Find where the given text appears and provide that cell's center as (x, y) coordinate. 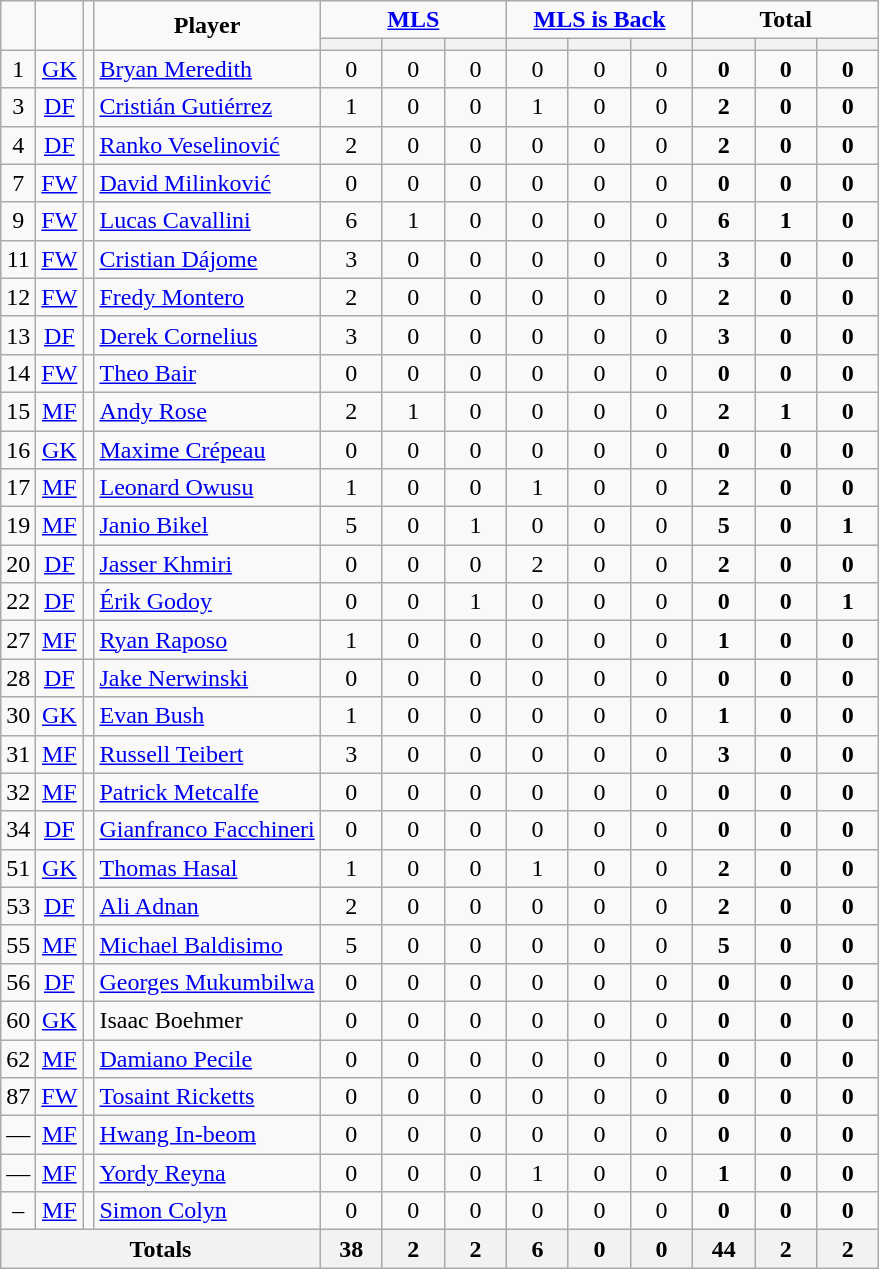
14 (18, 373)
Tosaint Ricketts (207, 1097)
Yordy Reyna (207, 1173)
Totals (160, 1249)
Maxime Crépeau (207, 449)
55 (18, 944)
87 (18, 1097)
MLS (413, 20)
Georges Mukumbilwa (207, 982)
Damiano Pecile (207, 1059)
Patrick Metcalfe (207, 792)
34 (18, 830)
60 (18, 1020)
Ryan Raposo (207, 640)
Isaac Boehmer (207, 1020)
Janio Bikel (207, 526)
Gianfranco Facchineri (207, 830)
19 (18, 526)
62 (18, 1059)
7 (18, 183)
– (18, 1211)
31 (18, 754)
Érik Godoy (207, 602)
22 (18, 602)
53 (18, 906)
16 (18, 449)
Cristián Gutiérrez (207, 107)
Bryan Meredith (207, 69)
13 (18, 335)
27 (18, 640)
30 (18, 716)
Player (207, 26)
Fredy Montero (207, 297)
56 (18, 982)
38 (351, 1249)
17 (18, 488)
9 (18, 221)
Andy Rose (207, 411)
12 (18, 297)
Theo Bair (207, 373)
20 (18, 564)
Lucas Cavallini (207, 221)
32 (18, 792)
Leonard Owusu (207, 488)
Ali Adnan (207, 906)
Michael Baldisimo (207, 944)
Simon Colyn (207, 1211)
44 (724, 1249)
11 (18, 259)
51 (18, 868)
Derek Cornelius (207, 335)
Hwang In-beom (207, 1135)
15 (18, 411)
David Milinković (207, 183)
Jasser Khmiri (207, 564)
Jake Nerwinski (207, 678)
28 (18, 678)
Cristian Dájome (207, 259)
Thomas Hasal (207, 868)
4 (18, 145)
Russell Teibert (207, 754)
Total (786, 20)
Evan Bush (207, 716)
Ranko Veselinović (207, 145)
MLS is Back (599, 20)
